Find where the given text appears and provide that cell's center as [X, Y] coordinate. 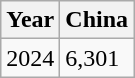
2024 [30, 58]
6,301 [97, 58]
Year [30, 20]
China [97, 20]
